Output the (X, Y) coordinate of the center of the cell containing the given text.  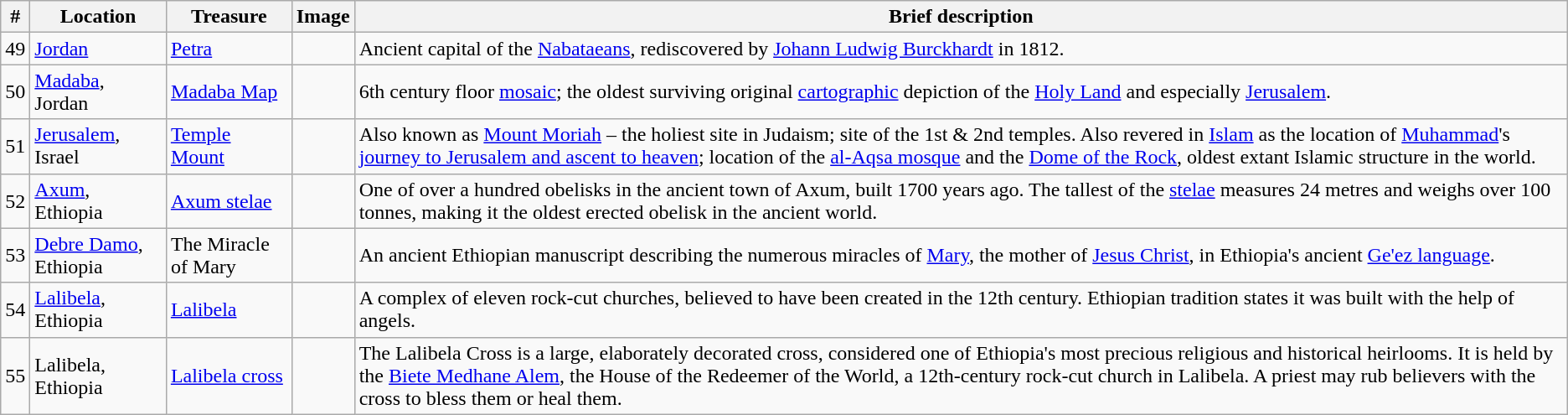
# (15, 17)
Axum stelae (229, 201)
55 (15, 376)
Lalibela cross (229, 376)
Brief description (961, 17)
52 (15, 201)
Treasure (229, 17)
An ancient Ethiopian manuscript describing the numerous miracles of Mary, the mother of Jesus Christ, in Ethiopia's ancient Ge'ez language. (961, 255)
Madaba, Jordan (99, 92)
50 (15, 92)
Axum, Ethiopia (99, 201)
Temple Mount (229, 146)
49 (15, 49)
Lalibela (229, 310)
Jerusalem, Israel (99, 146)
Location (99, 17)
Petra (229, 49)
The Miracle of Mary (229, 255)
Jordan (99, 49)
Madaba Map (229, 92)
Image (323, 17)
51 (15, 146)
53 (15, 255)
54 (15, 310)
Ancient capital of the Nabataeans, rediscovered by Johann Ludwig Burckhardt in 1812. (961, 49)
Debre Damo, Ethiopia (99, 255)
6th century floor mosaic; the oldest surviving original cartographic depiction of the Holy Land and especially Jerusalem. (961, 92)
